Locate the cell with the specified text and output its (x, y) center coordinate. 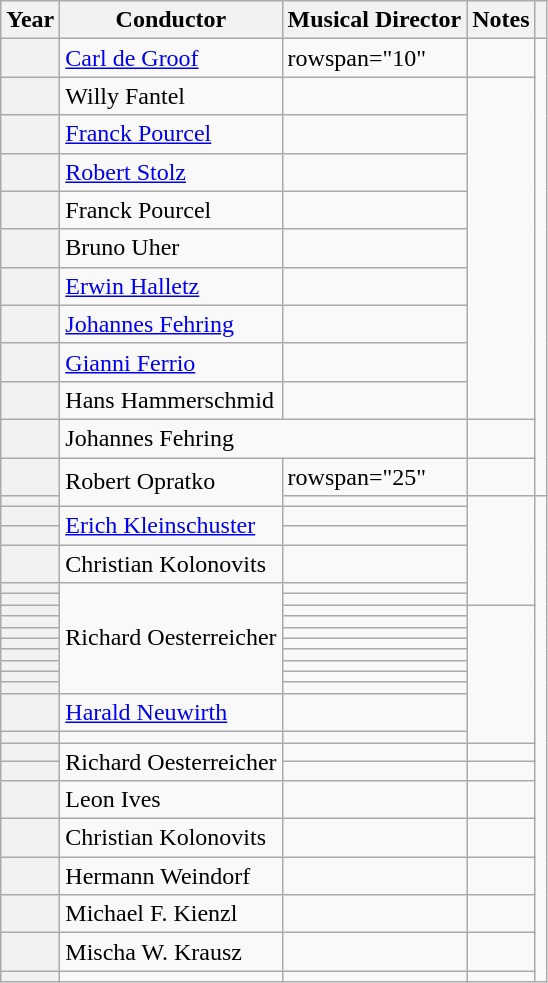
Harald Neuwirth (171, 712)
rowspan="25" (374, 477)
Hermann Weindorf (171, 876)
Gianni Ferrio (171, 362)
Notes (501, 20)
Mischa W. Krausz (171, 952)
rowspan="10" (374, 58)
Robert Stolz (171, 172)
Erich Kleinschuster (171, 526)
Carl de Groof (171, 58)
Willy Fantel (171, 96)
Musical Director (374, 20)
Year (30, 20)
Michael F. Kienzl (171, 914)
Bruno Uher (171, 248)
Leon Ives (171, 800)
Robert Opratko (171, 482)
Conductor (171, 20)
Hans Hammerschmid (171, 400)
Erwin Halletz (171, 286)
